Pinpoint the cell where the given text exists, returning its [x, y] midpoint coordinate. 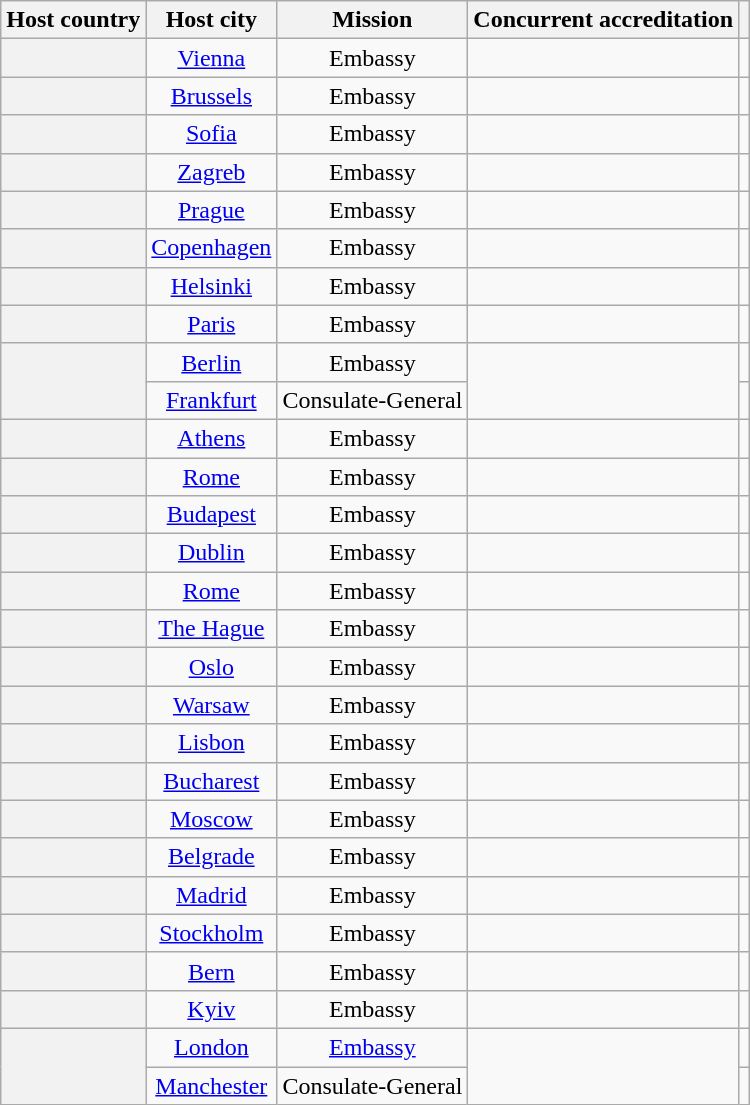
Moscow [212, 819]
Budapest [212, 515]
Oslo [212, 667]
Manchester [212, 1085]
Vienna [212, 58]
Stockholm [212, 933]
Helsinki [212, 286]
Dublin [212, 553]
Copenhagen [212, 248]
Host country [74, 20]
Warsaw [212, 705]
Mission [372, 20]
Host city [212, 20]
The Hague [212, 629]
Lisbon [212, 743]
Belgrade [212, 857]
Zagreb [212, 172]
Kyiv [212, 1009]
Berlin [212, 362]
Frankfurt [212, 400]
Sofia [212, 134]
Brussels [212, 96]
Bucharest [212, 781]
Concurrent accreditation [604, 20]
Paris [212, 324]
Madrid [212, 895]
Bern [212, 971]
Prague [212, 210]
Athens [212, 438]
London [212, 1047]
